Identify which cell holds the provided text, then report its [X, Y] central coordinate. 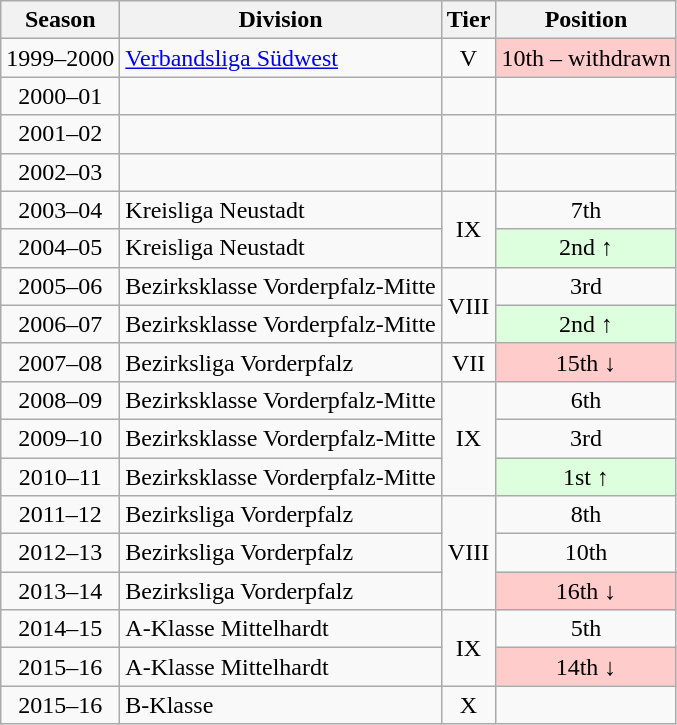
2004–05 [60, 248]
2003–04 [60, 210]
B-Klasse [280, 705]
8th [586, 515]
15th ↓ [586, 362]
10th [586, 553]
2005–06 [60, 286]
2002–03 [60, 172]
2001–02 [60, 134]
2014–15 [60, 629]
Division [280, 20]
2007–08 [60, 362]
2012–13 [60, 553]
5th [586, 629]
10th – withdrawn [586, 58]
2000–01 [60, 96]
14th ↓ [586, 667]
V [468, 58]
Position [586, 20]
2009–10 [60, 438]
6th [586, 400]
Tier [468, 20]
2010–11 [60, 477]
2008–09 [60, 400]
Season [60, 20]
VII [468, 362]
16th ↓ [586, 591]
Verbandsliga Südwest [280, 58]
1st ↑ [586, 477]
X [468, 705]
7th [586, 210]
2011–12 [60, 515]
1999–2000 [60, 58]
2013–14 [60, 591]
2006–07 [60, 324]
